Identify which cell holds the provided text, then report its [x, y] central coordinate. 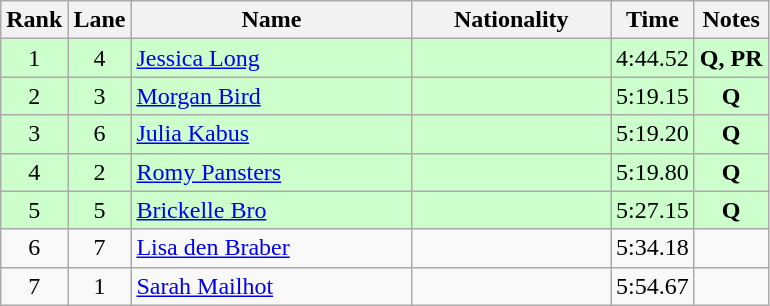
Lisa den Braber [272, 248]
Name [272, 20]
5:54.67 [653, 286]
4:44.52 [653, 58]
Sarah Mailhot [272, 286]
Notes [731, 20]
5:19.15 [653, 96]
5:19.80 [653, 172]
Julia Kabus [272, 134]
5:19.20 [653, 134]
Time [653, 20]
Jessica Long [272, 58]
Romy Pansters [272, 172]
Rank [34, 20]
Morgan Bird [272, 96]
Brickelle Bro [272, 210]
Lane [100, 20]
Nationality [512, 20]
5:34.18 [653, 248]
Q, PR [731, 58]
5:27.15 [653, 210]
